Locate the cell with the specified text and output its [x, y] center coordinate. 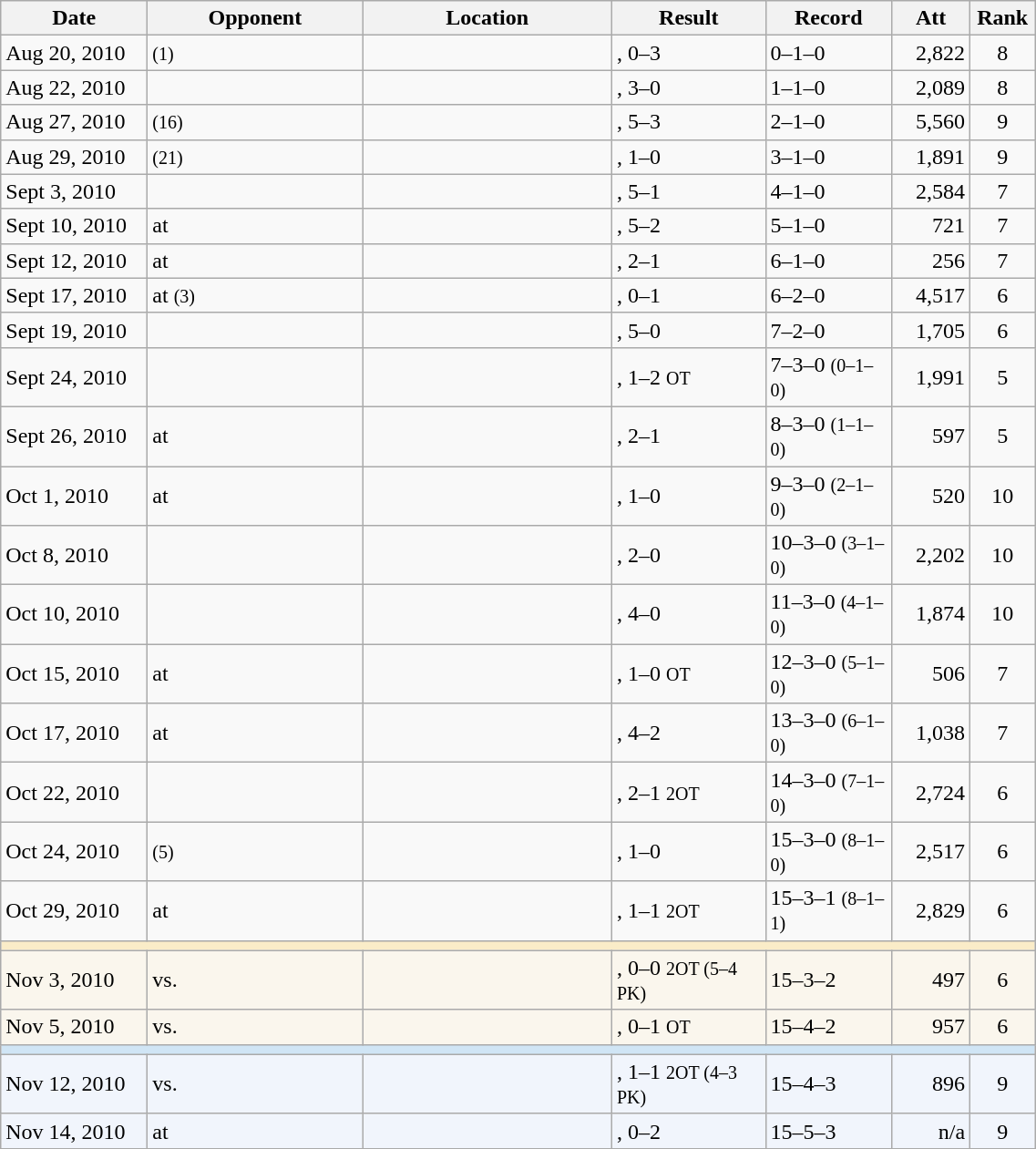
Aug 29, 2010 [75, 157]
, 1–1 2OT [689, 911]
Location [487, 18]
Result [689, 18]
7–2–0 [829, 330]
Oct 17, 2010 [75, 733]
15–3–1 (8–1–1) [829, 911]
, 4–0 [689, 614]
2–1–0 [829, 122]
497 [931, 980]
(1) [255, 53]
896 [931, 1084]
2,829 [931, 911]
1,038 [931, 733]
15–5–3 [829, 1131]
Aug 22, 2010 [75, 87]
, 5–1 [689, 191]
, 4–2 [689, 733]
13–3–0 (6–1–0) [829, 733]
6–2–0 [829, 295]
Oct 1, 2010 [75, 496]
2,584 [931, 191]
1,891 [931, 157]
12–3–0 (5–1–0) [829, 674]
Date [75, 18]
1,874 [931, 614]
9–3–0 (2–1–0) [829, 496]
4,517 [931, 295]
, 1–2 OT [689, 377]
Oct 29, 2010 [75, 911]
Nov 14, 2010 [75, 1131]
Sept 17, 2010 [75, 295]
5–1–0 [829, 226]
2,089 [931, 87]
2,202 [931, 556]
, 0–2 [689, 1131]
2,517 [931, 851]
, 1–0 OT [689, 674]
at (3) [255, 295]
15–3–2 [829, 980]
Sept 3, 2010 [75, 191]
1–1–0 [829, 87]
957 [931, 1027]
Aug 27, 2010 [75, 122]
, 2–0 [689, 556]
2,822 [931, 53]
721 [931, 226]
15–3–0 (8–1–0) [829, 851]
520 [931, 496]
3–1–0 [829, 157]
Oct 24, 2010 [75, 851]
, 5–3 [689, 122]
1,991 [931, 377]
Att [931, 18]
Oct 22, 2010 [75, 793]
Record [829, 18]
, 0–1 [689, 295]
256 [931, 261]
11–3–0 (4–1–0) [829, 614]
Opponent [255, 18]
Sept 12, 2010 [75, 261]
15–4–2 [829, 1027]
8–3–0 (1–1–0) [829, 436]
, 3–0 [689, 87]
7–3–0 (0–1–0) [829, 377]
, 0–0 2OT (5–4 PK) [689, 980]
Nov 5, 2010 [75, 1027]
Oct 8, 2010 [75, 556]
Nov 12, 2010 [75, 1084]
, 5–0 [689, 330]
6–1–0 [829, 261]
Aug 20, 2010 [75, 53]
Oct 10, 2010 [75, 614]
Sept 19, 2010 [75, 330]
15–4–3 [829, 1084]
597 [931, 436]
4–1–0 [829, 191]
n/a [931, 1131]
10–3–0 (3–1–0) [829, 556]
1,705 [931, 330]
Rank [1002, 18]
, 1–1 2OT (4–3 PK) [689, 1084]
Sept 26, 2010 [75, 436]
, 5–2 [689, 226]
0–1–0 [829, 53]
2,724 [931, 793]
, 0–3 [689, 53]
5,560 [931, 122]
, 0–1 OT [689, 1027]
(16) [255, 122]
Sept 24, 2010 [75, 377]
Nov 3, 2010 [75, 980]
(21) [255, 157]
Oct 15, 2010 [75, 674]
, 2–1 2OT [689, 793]
Sept 10, 2010 [75, 226]
(5) [255, 851]
14–3–0 (7–1–0) [829, 793]
506 [931, 674]
